Locate the cell with the specified text and output its [X, Y] center coordinate. 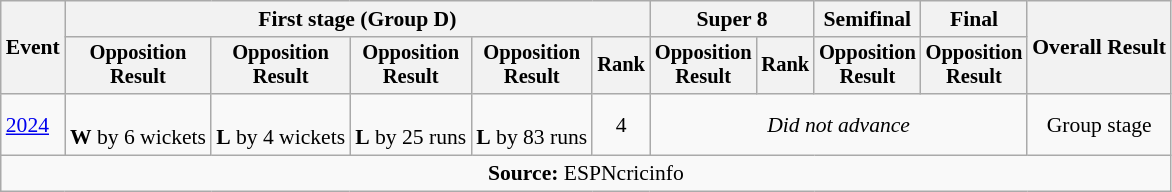
Event [33, 48]
L by 25 runs [410, 124]
Final [974, 19]
W by 6 wickets [138, 124]
Group stage [1099, 124]
Source: ESPNcricinfo [586, 174]
L by 83 runs [532, 124]
Semifinal [868, 19]
First stage (Group D) [358, 19]
Overall Result [1099, 48]
Did not advance [838, 124]
L by 4 wickets [280, 124]
Super 8 [732, 19]
2024 [33, 124]
4 [621, 124]
